Identify which cell holds the provided text, then report its [X, Y] central coordinate. 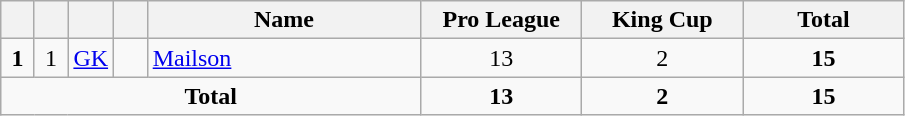
Pro League [502, 20]
Mailson [284, 58]
GK [91, 58]
King Cup [662, 20]
Name [284, 20]
